Detect which cell encompasses the target text, then output its (x, y) center coordinate. 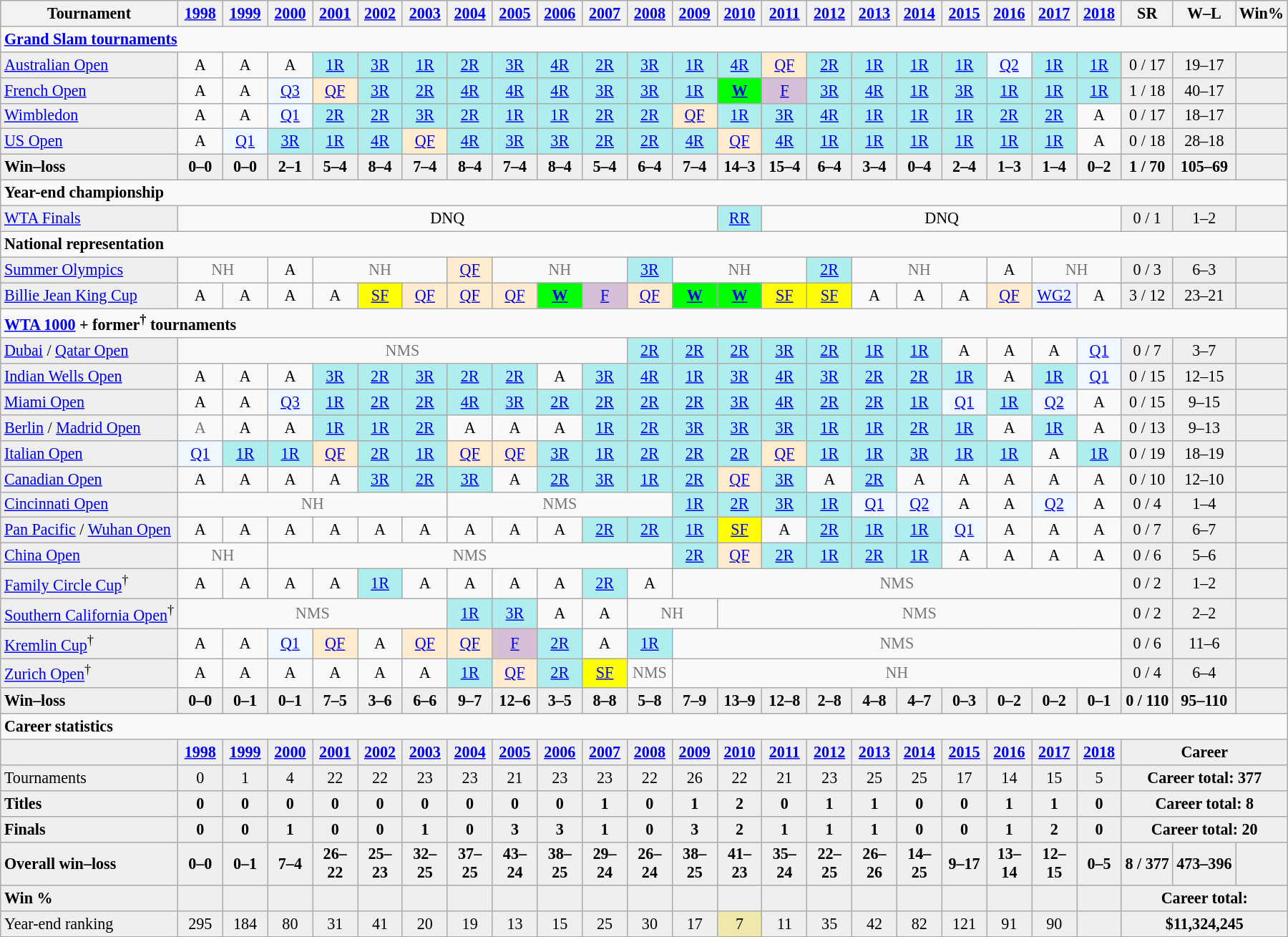
295 (200, 924)
Kremlin Cup† (89, 644)
13–9 (740, 701)
4–7 (919, 701)
473–396 (1204, 863)
6–3 (1204, 270)
Summer Olympics (89, 270)
0–3 (965, 701)
RR (740, 218)
26–22 (335, 863)
WTA 1000 + former† tournaments (644, 323)
43–24 (515, 863)
8–8 (605, 701)
23–21 (1204, 295)
26–24 (650, 863)
2–8 (830, 701)
35–24 (784, 863)
Tournaments (89, 777)
US Open (89, 142)
11 (784, 924)
95–110 (1204, 701)
80 (291, 924)
Wimbledon (89, 116)
Cincinnati Open (89, 505)
13–14 (1009, 863)
5 (1099, 777)
11–6 (1204, 644)
Grand Slam tournaments (644, 39)
French Open (89, 90)
WTA Finals (89, 218)
0 / 1 (1147, 218)
9–13 (1204, 427)
26 (694, 777)
Win % (89, 898)
26–26 (874, 863)
7–5 (335, 701)
$11,324,245 (1204, 924)
3 / 12 (1147, 295)
Year-end championship (644, 193)
3–6 (381, 701)
12–8 (784, 701)
0 / 10 (1147, 479)
2–1 (291, 167)
22–25 (830, 863)
2–2 (1204, 613)
20 (425, 924)
0 / 19 (1147, 453)
Career statistics (644, 727)
1 / 18 (1147, 90)
WG2 (1055, 295)
Career total: 8 (1204, 803)
Italian Open (89, 453)
4 (291, 777)
8 / 377 (1147, 863)
25–23 (381, 863)
42 (874, 924)
121 (965, 924)
0 / 110 (1147, 701)
18–19 (1204, 453)
5–6 (1204, 555)
0–4 (919, 167)
19–17 (1204, 64)
Pan Pacific / Wuhan Open (89, 530)
China Open (89, 555)
1–3 (1009, 167)
31 (335, 924)
0 / 13 (1147, 427)
9–15 (1204, 402)
0 / 3 (1147, 270)
19 (469, 924)
35 (830, 924)
2–4 (965, 167)
82 (919, 924)
Canadian Open (89, 479)
3–7 (1204, 351)
Southern California Open† (89, 613)
Career (1204, 752)
Overall win–loss (89, 863)
3–4 (874, 167)
32–25 (425, 863)
7–9 (694, 701)
National representation (644, 244)
9–17 (965, 863)
91 (1009, 924)
30 (650, 924)
1 / 70 (1147, 167)
29–24 (605, 863)
Career total: (1204, 898)
14–3 (740, 167)
14–25 (919, 863)
Win% (1262, 13)
6–7 (1204, 530)
37–25 (469, 863)
Billie Jean King Cup (89, 295)
13 (515, 924)
5–8 (650, 701)
Family Circle Cup† (89, 583)
Tournament (89, 13)
4–8 (874, 701)
0 / 18 (1147, 142)
Miami Open (89, 402)
90 (1055, 924)
41 (381, 924)
12–10 (1204, 479)
105–69 (1204, 167)
184 (245, 924)
12–6 (515, 701)
Indian Wells Open (89, 377)
6–6 (425, 701)
Zurich Open† (89, 673)
40–17 (1204, 90)
7 (740, 924)
Career total: 20 (1204, 829)
9–7 (469, 701)
SR (1147, 13)
28–18 (1204, 142)
Australian Open (89, 64)
18–17 (1204, 116)
41–23 (740, 863)
0–5 (1099, 863)
Dubai / Qatar Open (89, 351)
Finals (89, 829)
Berlin / Madrid Open (89, 427)
Year-end ranking (89, 924)
W–L (1204, 13)
Titles (89, 803)
Career total: 377 (1204, 777)
3–5 (560, 701)
15–4 (784, 167)
14 (1009, 777)
